Output the [X, Y] coordinate of the center of the cell containing the given text.  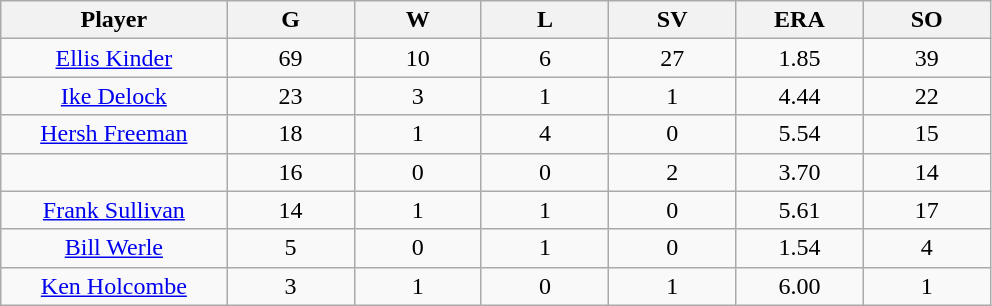
L [544, 20]
17 [926, 210]
SO [926, 20]
3.70 [800, 172]
10 [418, 58]
2 [672, 172]
Frank Sullivan [114, 210]
5 [290, 248]
1.85 [800, 58]
23 [290, 96]
18 [290, 134]
6 [544, 58]
Bill Werle [114, 248]
Ken Holcombe [114, 286]
ERA [800, 20]
15 [926, 134]
Player [114, 20]
5.61 [800, 210]
Ike Delock [114, 96]
39 [926, 58]
SV [672, 20]
5.54 [800, 134]
1.54 [800, 248]
27 [672, 58]
Hersh Freeman [114, 134]
69 [290, 58]
4.44 [800, 96]
22 [926, 96]
16 [290, 172]
Ellis Kinder [114, 58]
G [290, 20]
6.00 [800, 286]
W [418, 20]
